Return the (X, Y) coordinate for the center point of the cell that contains the specified text.  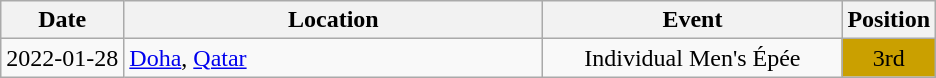
Event (692, 20)
3rd (889, 58)
Individual Men's Épée (692, 58)
Doha, Qatar (334, 58)
2022-01-28 (62, 58)
Location (334, 20)
Date (62, 20)
Position (889, 20)
